Search for the cell housing the specified text and yield its (X, Y) center coordinate. 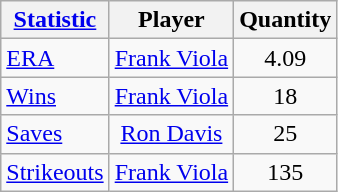
25 (286, 134)
Quantity (286, 20)
Ron Davis (171, 134)
Saves (55, 134)
Strikeouts (55, 172)
18 (286, 96)
Wins (55, 96)
Statistic (55, 20)
Player (171, 20)
4.09 (286, 58)
ERA (55, 58)
135 (286, 172)
